Determine the (x, y) coordinate at the center of the cell enclosing the given text.  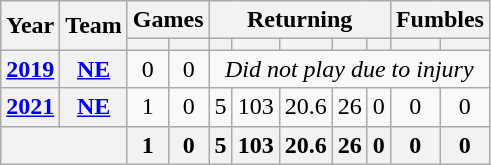
Games (168, 20)
Team (94, 26)
Did not play due to injury (349, 69)
2019 (30, 69)
Year (30, 26)
2021 (30, 107)
Returning (300, 20)
Fumbles (440, 20)
